Return the [x, y] coordinate for the center point of the cell that contains the specified text.  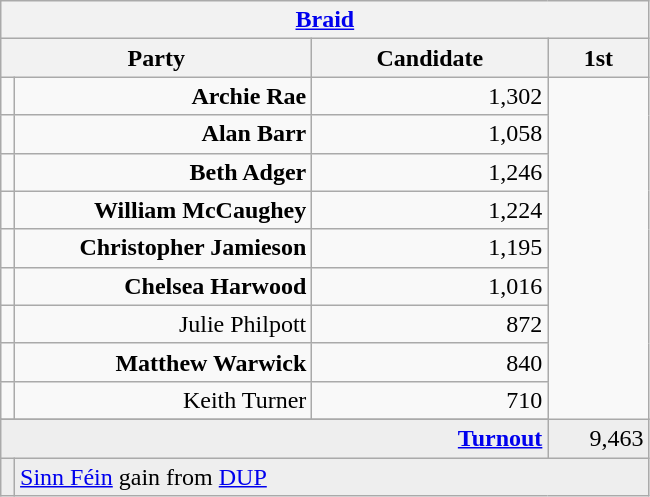
William McCaughey [164, 210]
1st [598, 58]
Beth Adger [164, 172]
Alan Barr [164, 134]
1,224 [430, 210]
9,463 [598, 438]
Candidate [430, 58]
Chelsea Harwood [164, 286]
840 [430, 362]
Julie Philpott [164, 324]
Matthew Warwick [164, 362]
710 [430, 400]
1,246 [430, 172]
872 [430, 324]
Archie Rae [164, 96]
Turnout [274, 438]
Sinn Féin gain from DUP [332, 477]
1,302 [430, 96]
1,058 [430, 134]
1,016 [430, 286]
Christopher Jamieson [164, 248]
Keith Turner [164, 400]
Braid [325, 20]
1,195 [430, 248]
Party [156, 58]
